For the text-containing cell, return its midpoint in (x, y) coordinate format. 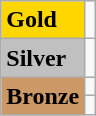
Bronze (43, 96)
Gold (43, 20)
Silver (43, 58)
